Return (x, y) of the center of cell containing provided text 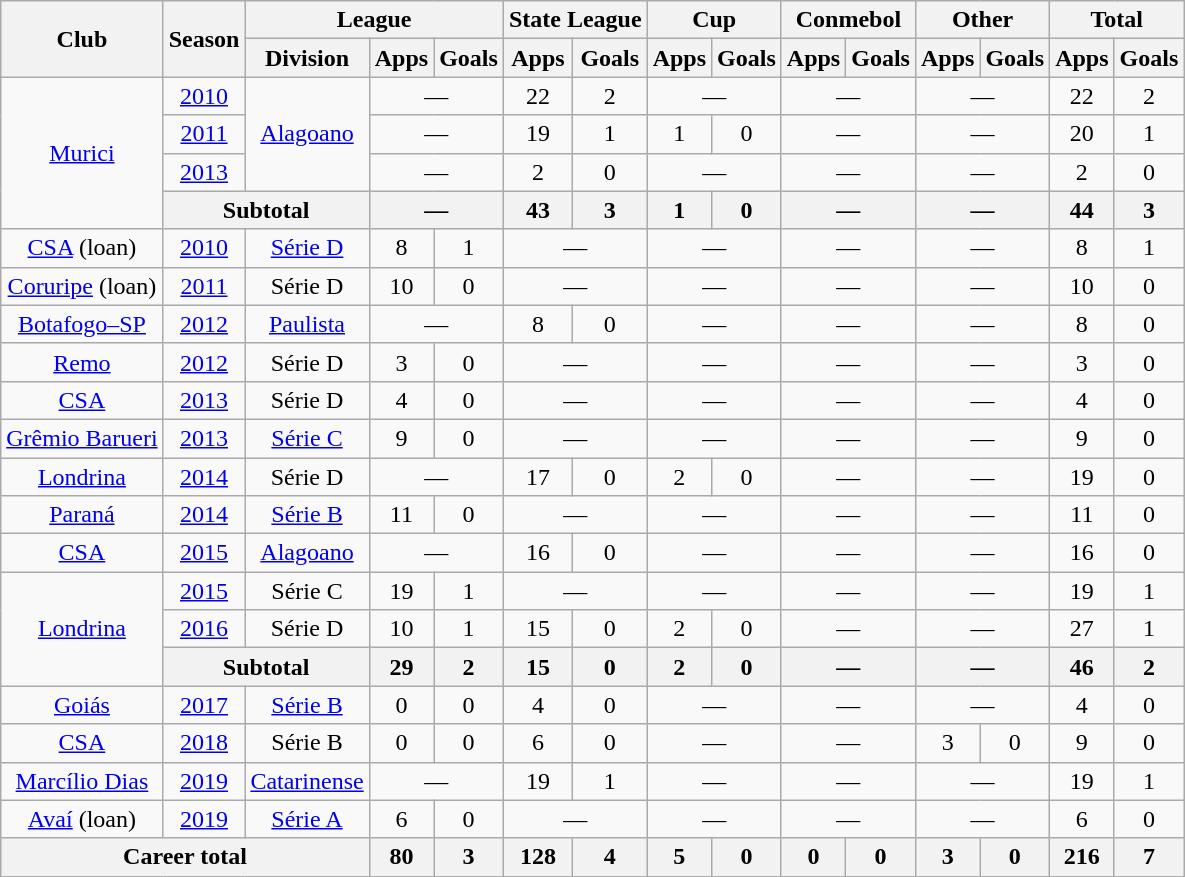
5 (679, 857)
2016 (204, 629)
Club (82, 39)
Career total (185, 857)
46 (1082, 667)
Goiás (82, 705)
2017 (204, 705)
29 (401, 667)
Paraná (82, 515)
216 (1082, 857)
17 (538, 477)
Avaí (loan) (82, 819)
Conmebol (848, 20)
Catarinense (307, 781)
Season (204, 39)
44 (1082, 210)
27 (1082, 629)
128 (538, 857)
Grêmio Barueri (82, 438)
Cup (714, 20)
Coruripe (loan) (82, 286)
State League (575, 20)
20 (1082, 134)
Division (307, 58)
Other (982, 20)
CSA (loan) (82, 248)
2018 (204, 743)
7 (1149, 857)
Botafogo–SP (82, 324)
Total (1117, 20)
Remo (82, 362)
League (374, 20)
Paulista (307, 324)
Série A (307, 819)
Murici (82, 153)
Marcílio Dias (82, 781)
43 (538, 210)
80 (401, 857)
